For the text-containing cell, return its midpoint in (x, y) coordinate format. 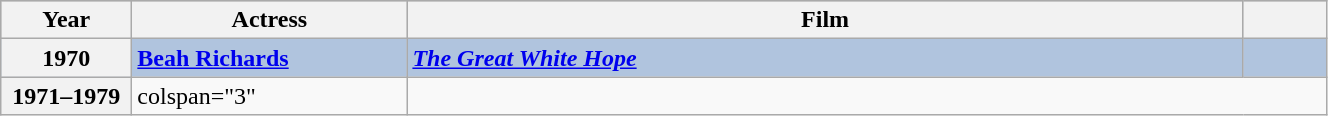
1971–1979 (66, 96)
The Great White Hope (826, 58)
Film (826, 20)
1970 (66, 58)
Beah Richards (270, 58)
Year (66, 20)
colspan="3" (270, 96)
Actress (270, 20)
